Capture the cell that displays the provided text and extract its [X, Y] central coordinate. 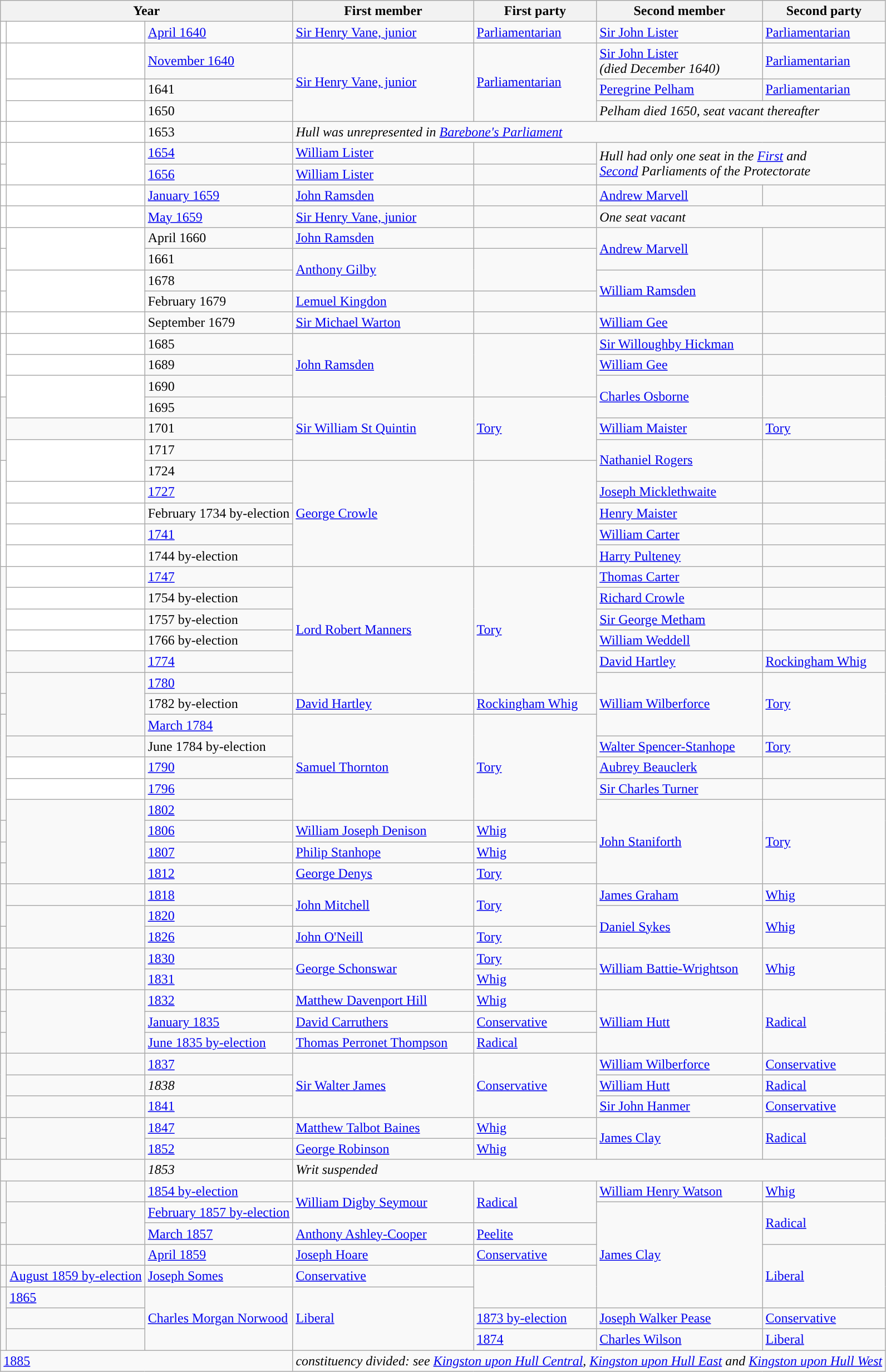
Charles Morgan Norwood [219, 1319]
1873 by-election [535, 1319]
1641 [219, 90]
April 1640 [219, 32]
March 1857 [219, 1233]
Joseph Hoare [383, 1255]
1690 [219, 386]
John Staniforth [680, 842]
William Carter [680, 534]
William Ramsden [680, 291]
1757 by-election [219, 619]
Hull had only one seat in the First and Second Parliaments of the Protectorate [741, 164]
William Battie-Wrightson [680, 968]
1744 by-election [219, 555]
June 1784 by-election [219, 746]
Thomas Carter [680, 577]
Sir John Lister [680, 32]
1802 [219, 810]
March 1784 [219, 725]
1747 [219, 577]
1806 [219, 831]
1853 [219, 1170]
1847 [219, 1128]
First member [383, 11]
Charles Wilson [680, 1340]
1838 [219, 1085]
William Joseph Denison [383, 831]
Sir Charles Turner [680, 789]
Sir Willoughby Hickman [680, 344]
Daniel Sykes [680, 926]
September 1679 [219, 323]
constituency divided: see Kingston upon Hull Central, Kingston upon Hull East and Kingston upon Hull West [589, 1361]
Henry Maister [680, 513]
William Weddell [680, 641]
Second party [824, 11]
1790 [219, 768]
January 1659 [219, 195]
1678 [219, 280]
Charles Osborne [680, 397]
1650 [219, 111]
John O'Neill [383, 937]
April 1859 [219, 1255]
August 1859 by-election [76, 1276]
1831 [219, 980]
1837 [219, 1064]
1782 by-election [219, 704]
1826 [219, 937]
John Mitchell [383, 905]
George Crowle [383, 513]
Joseph Walker Pease [680, 1319]
1832 [219, 1001]
Peelite [535, 1233]
Sir John Lister (died December 1640) [680, 61]
Pelham died 1650, seat vacant thereafter [741, 111]
Sir Michael Warton [383, 323]
Hull was unrepresented in Barebone's Parliament [589, 132]
William Maister [680, 429]
Peregrine Pelham [680, 90]
George Denys [383, 873]
November 1640 [219, 61]
1701 [219, 429]
1685 [219, 344]
Richard Crowle [680, 598]
Sir George Metham [680, 619]
1653 [219, 132]
May 1659 [219, 217]
Joseph Micklethwaite [680, 492]
One seat vacant [741, 217]
William Digby Seymour [383, 1202]
Sir John Hanmer [680, 1107]
First party [535, 11]
George Schonswar [383, 968]
1661 [219, 259]
Joseph Somes [219, 1276]
1818 [219, 894]
1796 [219, 789]
Thomas Perronet Thompson [383, 1043]
February 1734 by-election [219, 513]
1727 [219, 492]
1830 [219, 958]
1865 [76, 1297]
James Graham [680, 894]
February 1679 [219, 302]
1852 [219, 1149]
1754 by-election [219, 598]
Harry Pulteney [680, 555]
Lemuel Kingdon [383, 302]
Philip Stanhope [383, 852]
1724 [219, 471]
Samuel Thornton [383, 768]
1741 [219, 534]
1841 [219, 1107]
Matthew Davenport Hill [383, 1001]
June 1835 by-election [219, 1043]
Matthew Talbot Baines [383, 1128]
Sir Walter James [383, 1085]
1717 [219, 450]
David Carruthers [383, 1022]
Lord Robert Manners [383, 630]
Aubrey Beauclerk [680, 768]
Walter Spencer-Stanhope [680, 746]
Sir William St Quintin [383, 429]
Second member [680, 11]
1654 [219, 153]
1656 [219, 174]
February 1857 by-election [219, 1212]
1774 [219, 662]
Anthony Gilby [383, 269]
William Henry Watson [680, 1191]
April 1660 [219, 238]
Anthony Ashley-Cooper [383, 1233]
1854 by-election [219, 1191]
1885 [147, 1361]
Writ suspended [589, 1170]
Year [147, 11]
1766 by-election [219, 641]
1695 [219, 407]
1780 [219, 683]
1874 [535, 1340]
January 1835 [219, 1022]
1812 [219, 873]
1689 [219, 365]
George Robinson [383, 1149]
1820 [219, 916]
Nathaniel Rogers [680, 460]
1807 [219, 852]
